Extract the [X, Y] coordinate from the center of the cell holding the provided text.  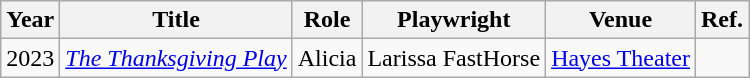
Ref. [722, 20]
Year [30, 20]
Role [327, 20]
Playwright [454, 20]
Title [176, 20]
The Thanksgiving Play [176, 58]
Venue [621, 20]
Alicia [327, 58]
Larissa FastHorse [454, 58]
2023 [30, 58]
Hayes Theater [621, 58]
